Detect which cell encompasses the target text, then output its (x, y) center coordinate. 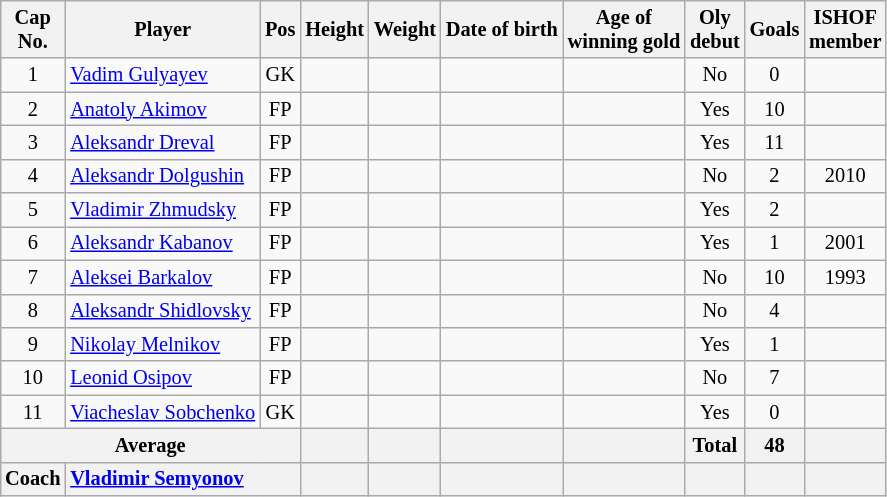
Date of birth (502, 29)
Aleksandr Kabanov (162, 243)
3 (32, 142)
Vladimir Semyonov (182, 479)
Nikolay Melnikov (162, 344)
Total (715, 445)
Coach (32, 479)
Anatoly Akimov (162, 109)
2001 (845, 243)
9 (32, 344)
CapNo. (32, 29)
1993 (845, 277)
Viacheslav Sobchenko (162, 412)
Aleksandr Dreval (162, 142)
Aleksandr Shidlovsky (162, 311)
2010 (845, 176)
Goals (775, 29)
48 (775, 445)
Leonid Osipov (162, 378)
Height (334, 29)
Average (150, 445)
6 (32, 243)
Vladimir Zhmudsky (162, 210)
5 (32, 210)
Player (162, 29)
8 (32, 311)
Weight (405, 29)
Age ofwinning gold (624, 29)
Vadim Gulyayev (162, 75)
Aleksandr Dolgushin (162, 176)
Olydebut (715, 29)
ISHOFmember (845, 29)
Pos (280, 29)
Aleksei Barkalov (162, 277)
